Search for the cell housing the specified text and yield its (x, y) center coordinate. 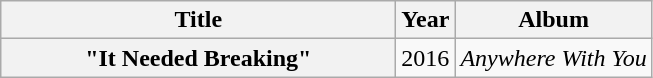
2016 (426, 58)
Year (426, 20)
Album (554, 20)
Title (198, 20)
Anywhere With You (554, 58)
"It Needed Breaking" (198, 58)
